Return (x, y) of the center of cell containing provided text 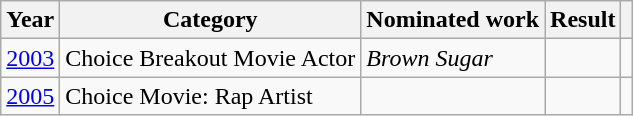
2003 (30, 58)
Year (30, 20)
Nominated work (453, 20)
2005 (30, 96)
Brown Sugar (453, 58)
Category (210, 20)
Result (583, 20)
Choice Breakout Movie Actor (210, 58)
Choice Movie: Rap Artist (210, 96)
